Identify which cell holds the provided text, then report its [X, Y] central coordinate. 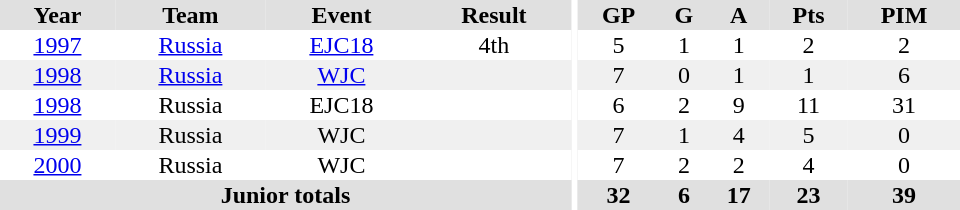
2000 [58, 165]
A [738, 15]
Pts [808, 15]
Event [342, 15]
Team [190, 15]
9 [738, 105]
11 [808, 105]
4th [494, 45]
1999 [58, 135]
17 [738, 195]
1997 [58, 45]
23 [808, 195]
Year [58, 15]
32 [619, 195]
39 [904, 195]
G [684, 15]
31 [904, 105]
GP [619, 15]
Junior totals [286, 195]
Result [494, 15]
PIM [904, 15]
